Find where the given text appears and provide that cell's center as (X, Y) coordinate. 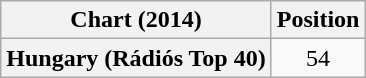
Position (318, 20)
54 (318, 58)
Chart (2014) (136, 20)
Hungary (Rádiós Top 40) (136, 58)
